Pinpoint the cell where the given text exists, returning its (X, Y) midpoint coordinate. 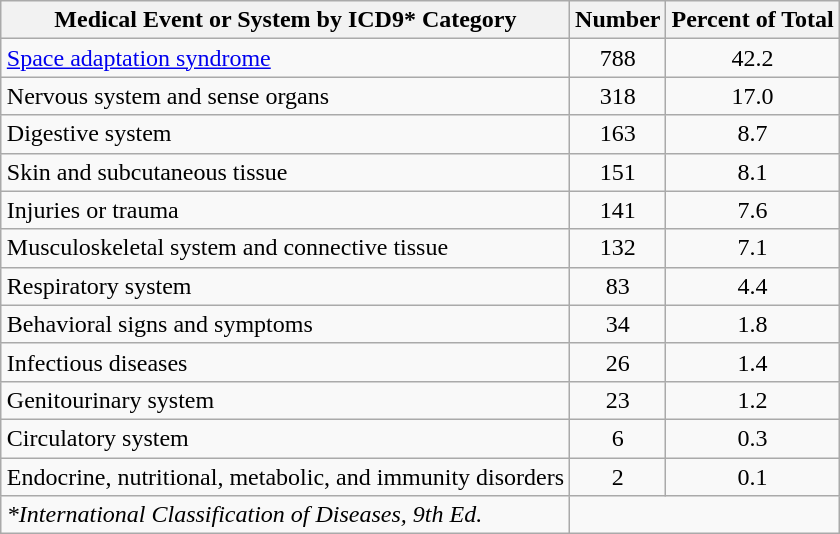
Digestive system (285, 134)
Injuries or trauma (285, 210)
Medical Event or System by ICD9* Category (285, 20)
0.1 (752, 477)
17.0 (752, 96)
7.6 (752, 210)
Number (618, 20)
Infectious diseases (285, 362)
132 (618, 248)
8.1 (752, 172)
83 (618, 286)
42.2 (752, 58)
34 (618, 324)
Musculoskeletal system and connective tissue (285, 248)
Circulatory system (285, 438)
788 (618, 58)
Genitourinary system (285, 400)
1.4 (752, 362)
8.7 (752, 134)
23 (618, 400)
Skin and subcutaneous tissue (285, 172)
7.1 (752, 248)
*International Classification of Diseases, 9th Ed. (285, 515)
1.2 (752, 400)
1.8 (752, 324)
163 (618, 134)
141 (618, 210)
2 (618, 477)
318 (618, 96)
Endocrine, nutritional, metabolic, and immunity disorders (285, 477)
151 (618, 172)
Space adaptation syndrome (285, 58)
Behavioral signs and symptoms (285, 324)
0.3 (752, 438)
26 (618, 362)
6 (618, 438)
Respiratory system (285, 286)
Nervous system and sense organs (285, 96)
Percent of Total (752, 20)
4.4 (752, 286)
